Capture the cell that displays the provided text and extract its (X, Y) central coordinate. 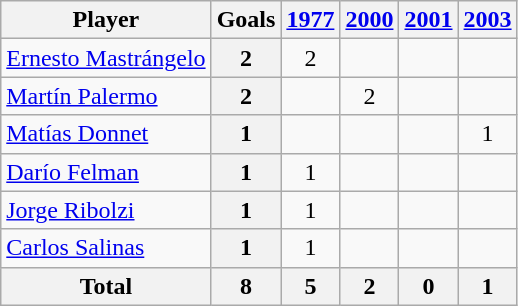
5 (310, 286)
Martín Palermo (106, 96)
2000 (370, 20)
2001 (428, 20)
Jorge Ribolzi (106, 210)
Carlos Salinas (106, 248)
Ernesto Mastrángelo (106, 58)
Goals (246, 20)
Total (106, 286)
1977 (310, 20)
Matías Donnet (106, 134)
8 (246, 286)
Darío Felman (106, 172)
2003 (488, 20)
0 (428, 286)
Player (106, 20)
